Extract the [X, Y] coordinate from the center of the cell holding the provided text.  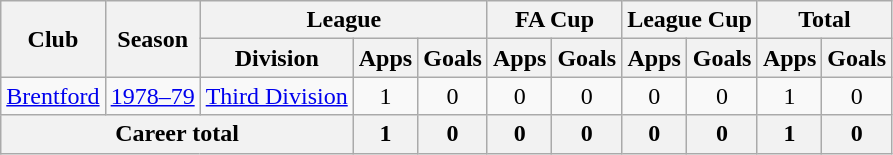
Career total [177, 134]
Division [276, 58]
Brentford [53, 96]
Season [152, 39]
1978–79 [152, 96]
Third Division [276, 96]
Club [53, 39]
Total [824, 20]
League Cup [690, 20]
League [344, 20]
FA Cup [554, 20]
